Detect which cell encompasses the target text, then output its (X, Y) center coordinate. 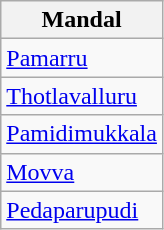
Mandal (82, 20)
Thotlavalluru (82, 96)
Pedaparupudi (82, 210)
Pamidimukkala (82, 134)
Movva (82, 172)
Pamarru (82, 58)
